Search for the cell housing the specified text and yield its [X, Y] center coordinate. 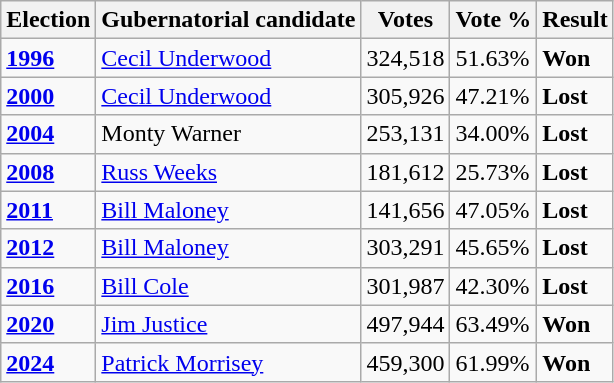
51.63% [494, 58]
2020 [48, 324]
301,987 [406, 286]
45.65% [494, 248]
497,944 [406, 324]
459,300 [406, 362]
2004 [48, 134]
Election [48, 20]
Jim Justice [228, 324]
305,926 [406, 96]
Votes [406, 20]
181,612 [406, 172]
324,518 [406, 58]
2011 [48, 210]
2024 [48, 362]
2016 [48, 286]
303,291 [406, 248]
Patrick Morrisey [228, 362]
61.99% [494, 362]
47.05% [494, 210]
2000 [48, 96]
Gubernatorial candidate [228, 20]
2012 [48, 248]
Bill Cole [228, 286]
1996 [48, 58]
141,656 [406, 210]
Monty Warner [228, 134]
2008 [48, 172]
34.00% [494, 134]
25.73% [494, 172]
Result [575, 20]
63.49% [494, 324]
47.21% [494, 96]
253,131 [406, 134]
Vote % [494, 20]
Russ Weeks [228, 172]
42.30% [494, 286]
